Locate the cell with the specified text and output its [X, Y] center coordinate. 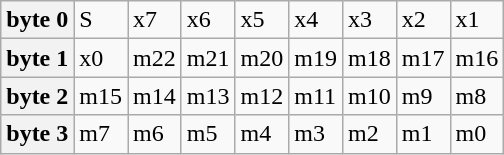
m21 [208, 58]
m15 [101, 96]
x3 [370, 20]
x7 [155, 20]
m20 [262, 58]
m11 [316, 96]
byte 1 [38, 58]
x2 [423, 20]
m0 [477, 134]
S [101, 20]
m1 [423, 134]
m8 [477, 96]
x0 [101, 58]
m17 [423, 58]
m22 [155, 58]
x6 [208, 20]
m12 [262, 96]
m14 [155, 96]
x4 [316, 20]
m4 [262, 134]
m9 [423, 96]
byte 0 [38, 20]
m5 [208, 134]
m6 [155, 134]
m10 [370, 96]
x5 [262, 20]
m18 [370, 58]
byte 2 [38, 96]
byte 3 [38, 134]
m16 [477, 58]
m3 [316, 134]
m19 [316, 58]
m7 [101, 134]
x1 [477, 20]
m13 [208, 96]
m2 [370, 134]
